Extract the (X, Y) coordinate from the center of the cell holding the provided text.  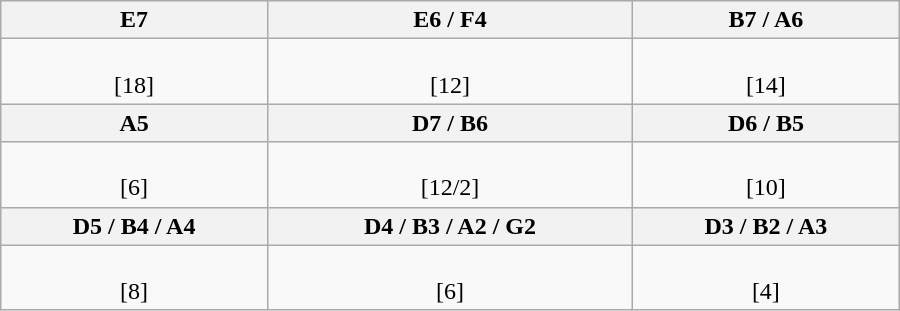
D3 / B2 / A3 (766, 226)
D4 / B3 / A2 / G2 (450, 226)
[4] (766, 278)
D7 / B6 (450, 123)
B7 / A6 (766, 20)
[12] (450, 72)
[18] (134, 72)
E7 (134, 20)
D6 / B5 (766, 123)
[8] (134, 278)
[10] (766, 174)
[12/2] (450, 174)
A5 (134, 123)
D5 / B4 / A4 (134, 226)
[14] (766, 72)
E6 / F4 (450, 20)
